Pinpoint the cell where the given text exists, returning its (x, y) midpoint coordinate. 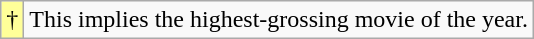
† (12, 20)
This implies the highest-grossing movie of the year. (279, 20)
